Identify which cell holds the provided text, then report its [X, Y] central coordinate. 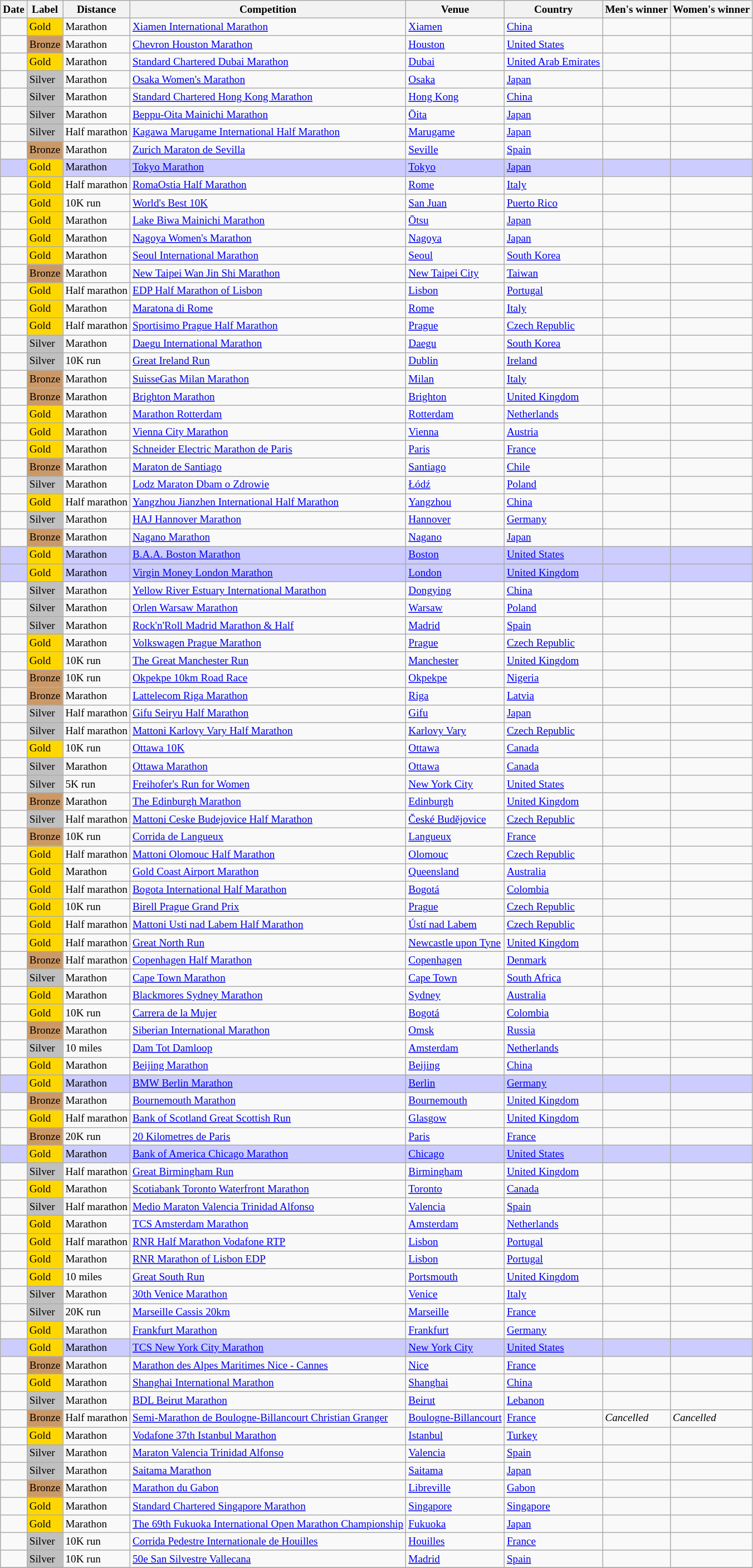
RNR Half Marathon Vodafone RTP [267, 1242]
Virgin Money London Marathon [267, 573]
České Budějovice [456, 819]
Houston [456, 45]
Istanbul [456, 1436]
Vienna [456, 432]
Cape Town Marathon [267, 978]
TCS New York City Marathon [267, 1348]
Venue [456, 9]
Daegu International Marathon [267, 344]
Standard Chartered Singapore Marathon [267, 1506]
Osaka Women's Marathon [267, 80]
Turkey [554, 1436]
Nice [456, 1365]
Manchester [456, 661]
Gifu Seiryu Half Marathon [267, 714]
Maratona di Rome [267, 308]
Brighton [456, 397]
Freihofer's Run for Women [267, 784]
Tokyo [456, 168]
Gabon [554, 1488]
Chevron Houston Marathon [267, 45]
Saitama Marathon [267, 1471]
Standard Chartered Dubai Marathon [267, 62]
World's Best 10K [267, 203]
Standard Chartered Hong Kong Marathon [267, 97]
Sportisimo Prague Half Marathon [267, 326]
Great Ireland Run [267, 361]
Omsk [456, 1031]
Brighton Marathon [267, 397]
Corrida de Langueux [267, 837]
Warsaw [456, 608]
Lodz Maraton Dbam o Zdrowie [267, 485]
Boston [456, 555]
Mattoni Ceske Budejovice Half Marathon [267, 819]
B.A.A. Boston Marathon [267, 555]
Yellow River Estuary International Marathon [267, 591]
BMW Berlin Marathon [267, 1084]
Berlin [456, 1084]
Tokyo Marathon [267, 168]
Scotiabank Toronto Waterfront Marathon [267, 1189]
Beijing [456, 1066]
Medio Maraton Valencia Trinidad Alfonso [267, 1207]
5K run [97, 784]
The 69th Fukuoka International Open Marathon Championship [267, 1524]
Nagoya Women's Marathon [267, 238]
Marugame [456, 132]
Austria [554, 432]
Vodafone 37th Istanbul Marathon [267, 1436]
Corrida Pedestre Internationale de Houilles [267, 1541]
Women's winner [712, 9]
Lebanon [554, 1400]
Maraton Valencia Trinidad Alfonso [267, 1453]
Beirut [456, 1400]
Portsmouth [456, 1277]
Bournemouth [456, 1101]
50e San Silvestre Vallecana [267, 1559]
Denmark [554, 960]
Men's winner [637, 9]
Gold Coast Airport Marathon [267, 872]
Maraton de Santiago [267, 467]
New Taipei City [456, 273]
Nagoya [456, 238]
Sydney [456, 995]
Carrera de la Mujer [267, 1013]
Kagawa Marugame International Half Marathon [267, 132]
Great Birmingham Run [267, 1172]
Ōtsu [456, 220]
Yangzhou [456, 502]
Marathon des Alpes Maritimes Nice - Cannes [267, 1365]
United Arab Emirates [554, 62]
Łódź [456, 485]
Chicago [456, 1154]
Yangzhou Jianzhen International Half Marathon [267, 502]
Puerto Rico [554, 203]
Mattoni Karlovy Vary Half Marathon [267, 731]
Lake Biwa Mainichi Marathon [267, 220]
Marathon Rotterdam [267, 414]
Libreville [456, 1488]
Russia [554, 1031]
Hannover [456, 520]
Competition [267, 9]
Schneider Electric Marathon de Paris [267, 450]
Marseille [456, 1313]
Ottawa 10K [267, 749]
Venice [456, 1295]
Okpekpe [456, 679]
HAJ Hannover Marathon [267, 520]
SuisseGas Milan Marathon [267, 379]
RNR Marathon of Lisbon EDP [267, 1260]
New Taipei Wan Jin Shi Marathon [267, 273]
Okpekpe 10km Road Race [267, 679]
Blackmores Sydney Marathon [267, 995]
Bogota International Half Marathon [267, 890]
30th Venice Marathon [267, 1295]
BDL Beirut Marathon [267, 1400]
Beijing Marathon [267, 1066]
Siberian International Marathon [267, 1031]
Nigeria [554, 679]
20 Kilometres de Paris [267, 1137]
San Juan [456, 203]
Mattoni Olomouc Half Marathon [267, 854]
Country [554, 9]
Label [45, 9]
Edinburgh [456, 802]
Birmingham [456, 1172]
Boulogne-Billancourt [456, 1418]
Glasgow [456, 1119]
EDP Half Marathon of Lisbon [267, 291]
Copenhagen [456, 960]
Shanghai International Marathon [267, 1383]
Shanghai [456, 1383]
Xiamen [456, 27]
Chile [554, 467]
London [456, 573]
Great South Run [267, 1277]
Riga [456, 696]
Bank of Scotland Great Scottish Run [267, 1119]
Nagano [456, 538]
Dubai [456, 62]
South Africa [554, 978]
Frankfurt Marathon [267, 1330]
Beppu-Oita Mainichi Marathon [267, 115]
Gifu [456, 714]
Distance [97, 9]
Osaka [456, 80]
Seoul International Marathon [267, 256]
Nagano Marathon [267, 538]
Birell Prague Grand Prix [267, 907]
TCS Amsterdam Marathon [267, 1225]
The Edinburgh Marathon [267, 802]
Toronto [456, 1189]
Ireland [554, 361]
Marathon du Gabon [267, 1488]
Bank of America Chicago Marathon [267, 1154]
Newcastle upon Tyne [456, 943]
Zurich Maraton de Sevilla [267, 150]
Copenhagen Half Marathon [267, 960]
Dublin [456, 361]
Great North Run [267, 943]
Santiago [456, 467]
Ōita [456, 115]
Bournemouth Marathon [267, 1101]
Seoul [456, 256]
Olomouc [456, 854]
Ústí nad Labem [456, 925]
Semi-Marathon de Boulogne-Billancourt Christian Granger [267, 1418]
Rock'n'Roll Madrid Marathon & Half [267, 626]
Lattelecom Riga Marathon [267, 696]
Queensland [456, 872]
Saitama [456, 1471]
Cape Town [456, 978]
Volkswagen Prague Marathon [267, 643]
Hong Kong [456, 97]
Ottawa Marathon [267, 766]
Karlovy Vary [456, 731]
Houilles [456, 1541]
Dongying [456, 591]
Langueux [456, 837]
Frankfurt [456, 1330]
Xiamen International Marathon [267, 27]
Vienna City Marathon [267, 432]
The Great Manchester Run [267, 661]
Daegu [456, 344]
Latvia [554, 696]
Marseille Cassis 20km [267, 1313]
Fukuoka [456, 1524]
Mattoni Usti nad Labem Half Marathon [267, 925]
Taiwan [554, 273]
Date [14, 9]
Seville [456, 150]
Rotterdam [456, 414]
RomaOstia Half Marathon [267, 185]
Dam Tot Damloop [267, 1048]
Milan [456, 379]
Orlen Warsaw Marathon [267, 608]
